Pinpoint the cell where the given text exists, returning its [x, y] midpoint coordinate. 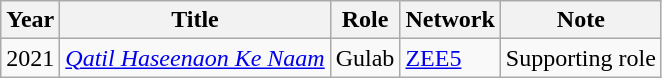
Role [365, 20]
Network [450, 20]
2021 [30, 58]
Gulab [365, 58]
ZEE5 [450, 58]
Supporting role [580, 58]
Note [580, 20]
Year [30, 20]
Qatil Haseenaon Ke Naam [195, 58]
Title [195, 20]
